Capture the cell that displays the provided text and extract its [x, y] central coordinate. 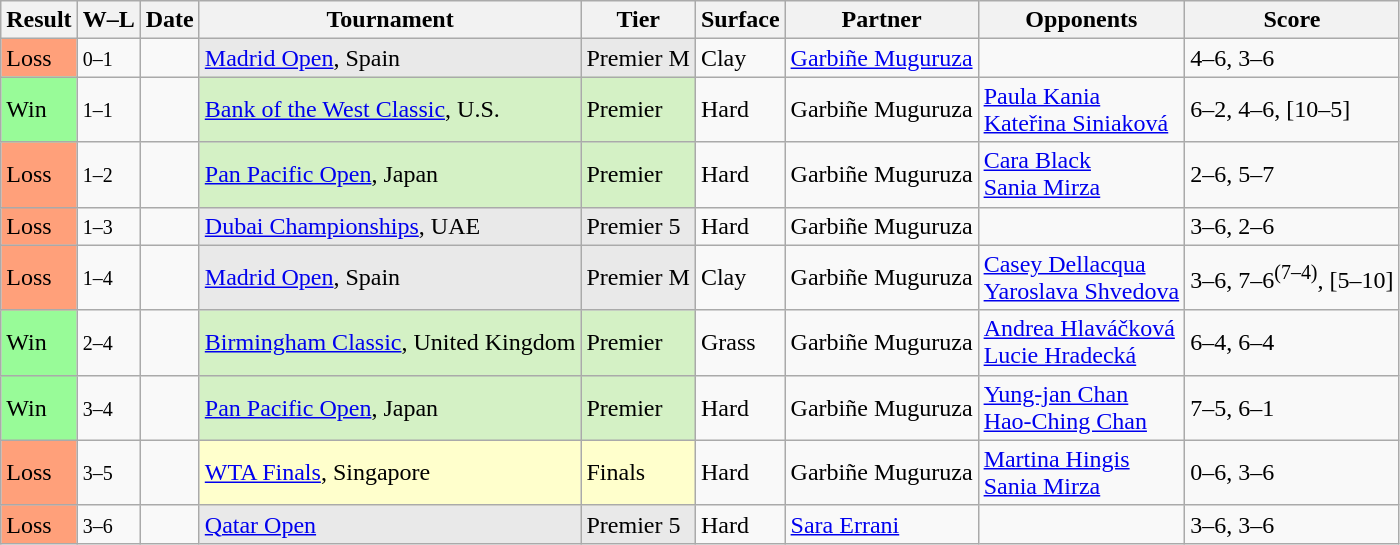
Cara Black Sania Mirza [1082, 174]
3–6 [108, 524]
1–1 [108, 110]
W–L [108, 20]
Score [1292, 20]
7–5, 6–1 [1292, 408]
0–6, 3–6 [1292, 472]
Surface [740, 20]
2–6, 5–7 [1292, 174]
1–2 [108, 174]
Bank of the West Classic, U.S. [390, 110]
4–6, 3–6 [1292, 58]
WTA Finals, Singapore [390, 472]
3–6, 7–6(7–4), [5–10] [1292, 278]
Grass [740, 342]
Date [170, 20]
0–1 [108, 58]
3–6, 2–6 [1292, 226]
Sara Errani [882, 524]
Birmingham Classic, United Kingdom [390, 342]
6–4, 6–4 [1292, 342]
Opponents [1082, 20]
Qatar Open [390, 524]
3–5 [108, 472]
1–4 [108, 278]
3–4 [108, 408]
Andrea Hlaváčková Lucie Hradecká [1082, 342]
Paula Kania Kateřina Siniaková [1082, 110]
Martina Hingis Sania Mirza [1082, 472]
2–4 [108, 342]
Result [39, 20]
3–6, 3–6 [1292, 524]
Yung-jan Chan Hao-Ching Chan [1082, 408]
Casey Dellacqua Yaroslava Shvedova [1082, 278]
Tournament [390, 20]
Finals [638, 472]
Dubai Championships, UAE [390, 226]
Partner [882, 20]
Tier [638, 20]
6–2, 4–6, [10–5] [1292, 110]
1–3 [108, 226]
